Provide the [X, Y] coordinate of the cell's center where the given text is located.  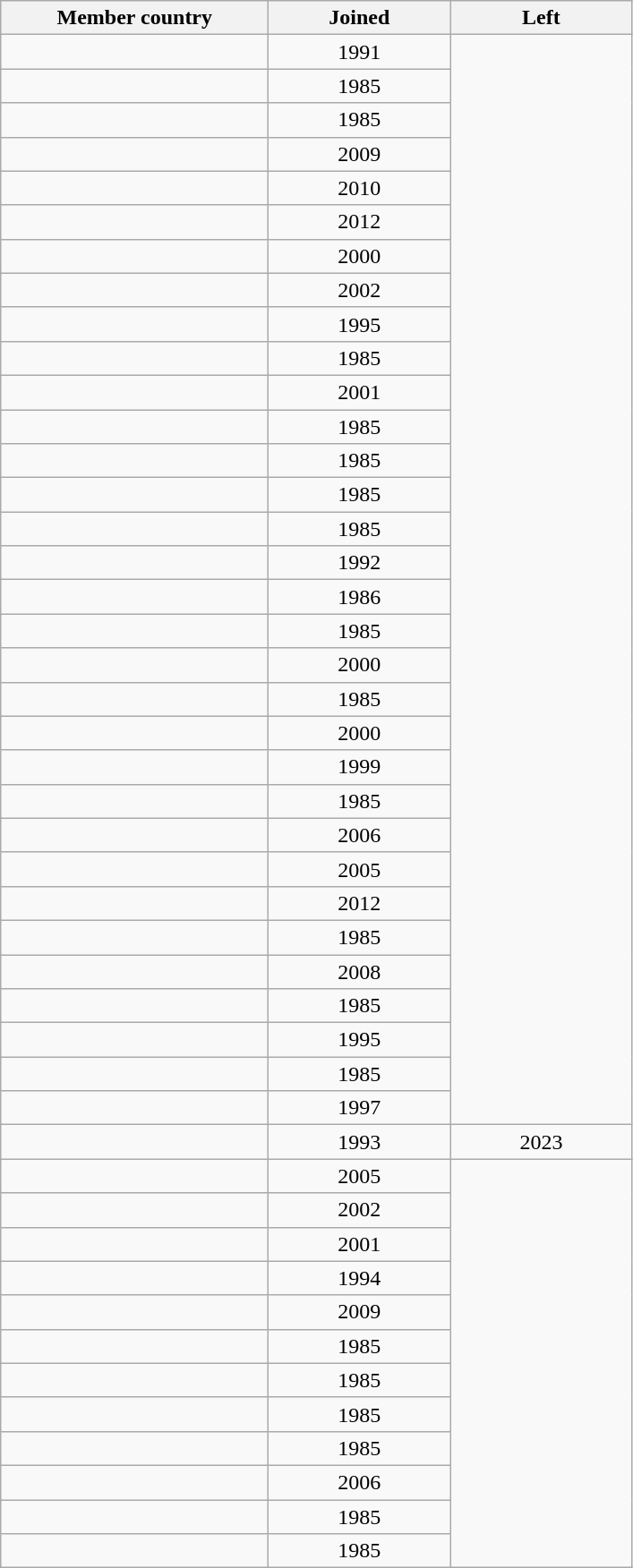
1997 [360, 1108]
2008 [360, 971]
1992 [360, 563]
Left [541, 18]
Member country [134, 18]
Joined [360, 18]
1991 [360, 52]
2023 [541, 1142]
1993 [360, 1142]
1999 [360, 767]
1994 [360, 1278]
1986 [360, 597]
2010 [360, 188]
